Identify which cell holds the provided text, then report its [X, Y] central coordinate. 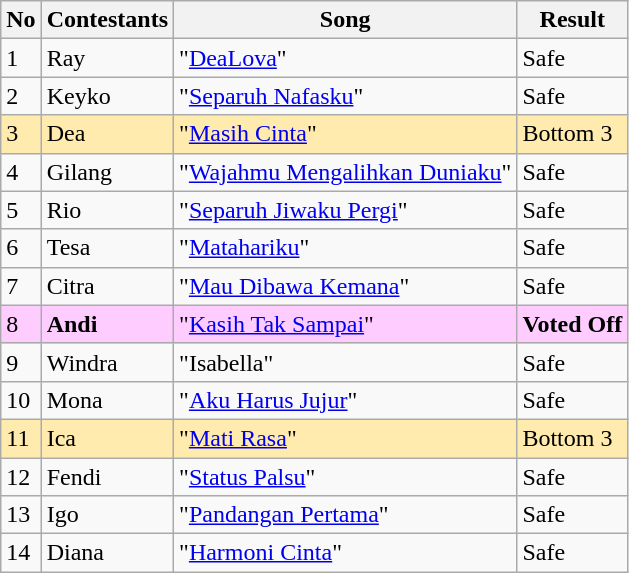
"Mati Rasa" [346, 438]
1 [21, 58]
Andi [107, 324]
14 [21, 553]
Contestants [107, 20]
No [21, 20]
11 [21, 438]
5 [21, 210]
"Isabella" [346, 362]
"DeaLova" [346, 58]
"Kasih Tak Sampai" [346, 324]
9 [21, 362]
Rio [107, 210]
"Harmoni Cinta" [346, 553]
"Pandangan Pertama" [346, 515]
"Wajahmu Mengalihkan Duniaku" [346, 172]
Windra [107, 362]
"Status Palsu" [346, 477]
8 [21, 324]
"Aku Harus Jujur" [346, 400]
"Mau Dibawa Kemana" [346, 286]
Ray [107, 58]
"Matahariku" [346, 248]
13 [21, 515]
6 [21, 248]
Fendi [107, 477]
Diana [107, 553]
Gilang [107, 172]
Ica [107, 438]
"Masih Cinta" [346, 134]
Voted Off [572, 324]
Keyko [107, 96]
Result [572, 20]
12 [21, 477]
2 [21, 96]
"Separuh Nafasku" [346, 96]
3 [21, 134]
4 [21, 172]
Igo [107, 515]
Citra [107, 286]
7 [21, 286]
Song [346, 20]
10 [21, 400]
Dea [107, 134]
"Separuh Jiwaku Pergi" [346, 210]
Tesa [107, 248]
Mona [107, 400]
